Search for the cell housing the specified text and yield its [x, y] center coordinate. 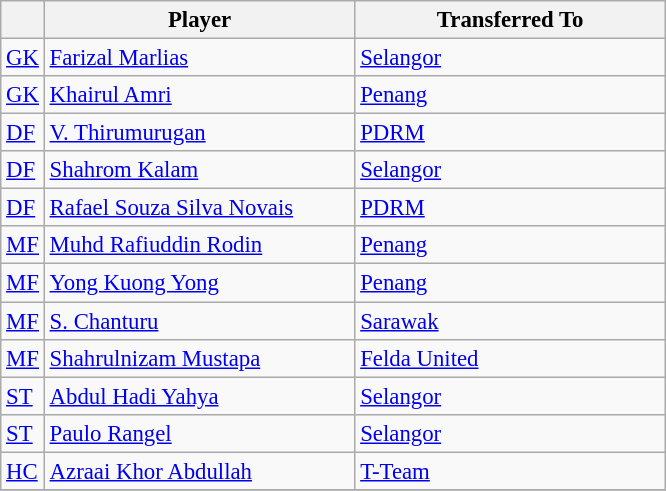
V. Thirumurugan [200, 133]
Khairul Amri [200, 95]
Azraai Khor Abdullah [200, 471]
HC [23, 471]
Shahrulnizam Mustapa [200, 358]
Player [200, 20]
Transferred To [510, 20]
S. Chanturu [200, 321]
Rafael Souza Silva Novais [200, 208]
T-Team [510, 471]
Abdul Hadi Yahya [200, 396]
Sarawak [510, 321]
Yong Kuong Yong [200, 283]
Paulo Rangel [200, 433]
Felda United [510, 358]
Farizal Marlias [200, 58]
Shahrom Kalam [200, 170]
Muhd Rafiuddin Rodin [200, 245]
